Return the (X, Y) coordinate for the center point of the cell that contains the specified text.  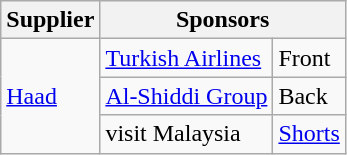
Haad (50, 96)
Front (309, 58)
Shorts (309, 134)
Supplier (50, 20)
Al-Shiddi Group (186, 96)
Sponsors (222, 20)
visit Malaysia (186, 134)
Turkish Airlines (186, 58)
Back (309, 96)
